Provide the [X, Y] coordinate of the cell's center where the given text is located.  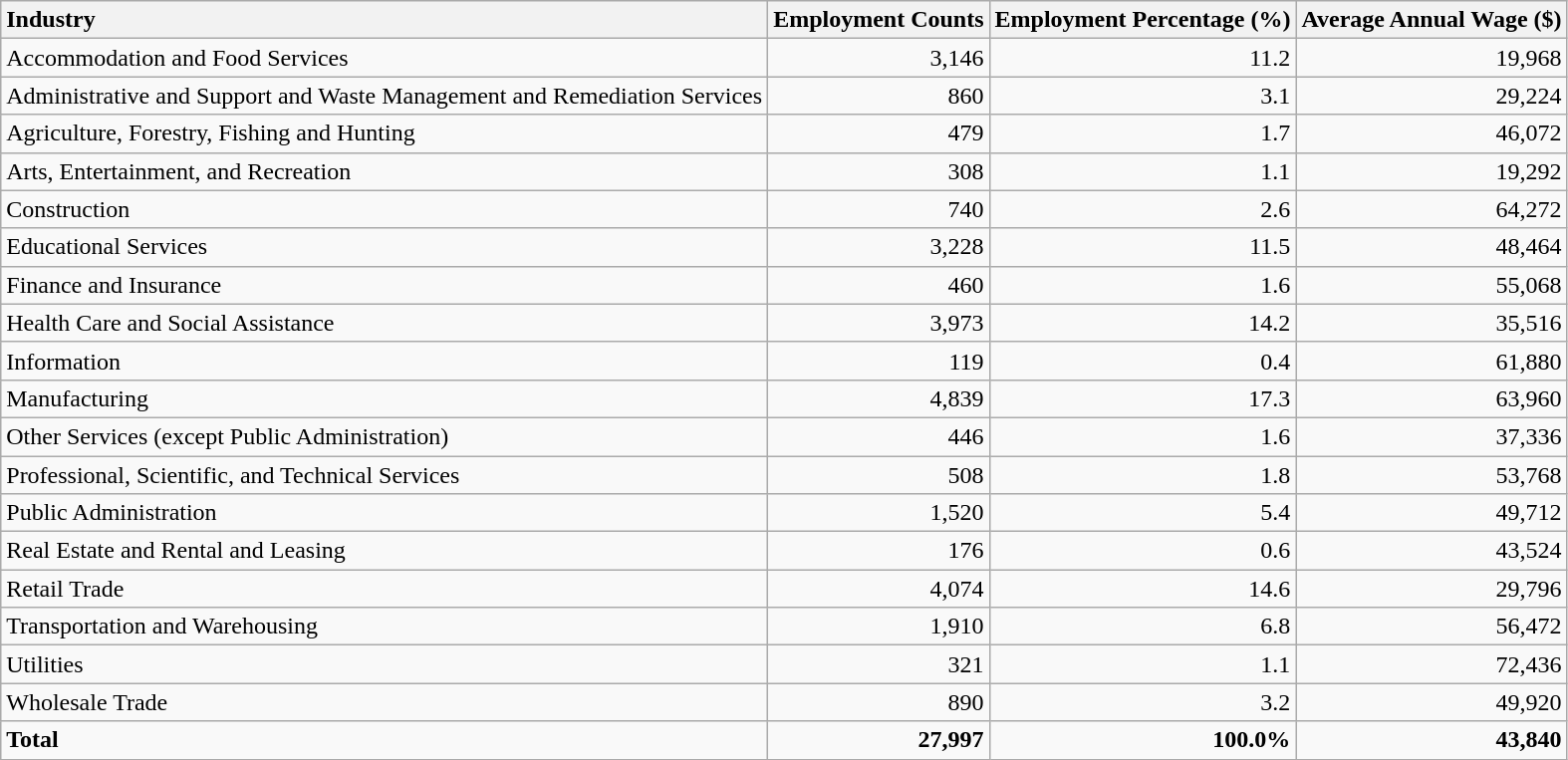
479 [879, 133]
19,968 [1432, 58]
308 [879, 171]
46,072 [1432, 133]
3.1 [1143, 96]
53,768 [1432, 475]
37,336 [1432, 436]
6.8 [1143, 627]
63,960 [1432, 398]
Utilities [385, 664]
Educational Services [385, 247]
Public Administration [385, 513]
11.5 [1143, 247]
55,068 [1432, 285]
Construction [385, 209]
Administrative and Support and Waste Management and Remediation Services [385, 96]
14.6 [1143, 589]
14.2 [1143, 323]
49,920 [1432, 702]
64,272 [1432, 209]
Total [385, 740]
1.7 [1143, 133]
1,910 [879, 627]
29,796 [1432, 589]
19,292 [1432, 171]
61,880 [1432, 361]
43,524 [1432, 551]
5.4 [1143, 513]
Other Services (except Public Administration) [385, 436]
Accommodation and Food Services [385, 58]
56,472 [1432, 627]
Retail Trade [385, 589]
11.2 [1143, 58]
3,973 [879, 323]
35,516 [1432, 323]
100.0% [1143, 740]
740 [879, 209]
1,520 [879, 513]
4,839 [879, 398]
3,146 [879, 58]
Manufacturing [385, 398]
Real Estate and Rental and Leasing [385, 551]
460 [879, 285]
446 [879, 436]
48,464 [1432, 247]
27,997 [879, 740]
860 [879, 96]
Employment Percentage (%) [1143, 20]
Information [385, 361]
Agriculture, Forestry, Fishing and Hunting [385, 133]
72,436 [1432, 664]
Average Annual Wage ($) [1432, 20]
4,074 [879, 589]
49,712 [1432, 513]
Wholesale Trade [385, 702]
176 [879, 551]
2.6 [1143, 209]
43,840 [1432, 740]
Professional, Scientific, and Technical Services [385, 475]
Health Care and Social Assistance [385, 323]
119 [879, 361]
3.2 [1143, 702]
0.6 [1143, 551]
0.4 [1143, 361]
Industry [385, 20]
321 [879, 664]
Arts, Entertainment, and Recreation [385, 171]
508 [879, 475]
Finance and Insurance [385, 285]
1.8 [1143, 475]
29,224 [1432, 96]
17.3 [1143, 398]
Transportation and Warehousing [385, 627]
Employment Counts [879, 20]
3,228 [879, 247]
890 [879, 702]
